Detect which cell encompasses the target text, then output its [x, y] center coordinate. 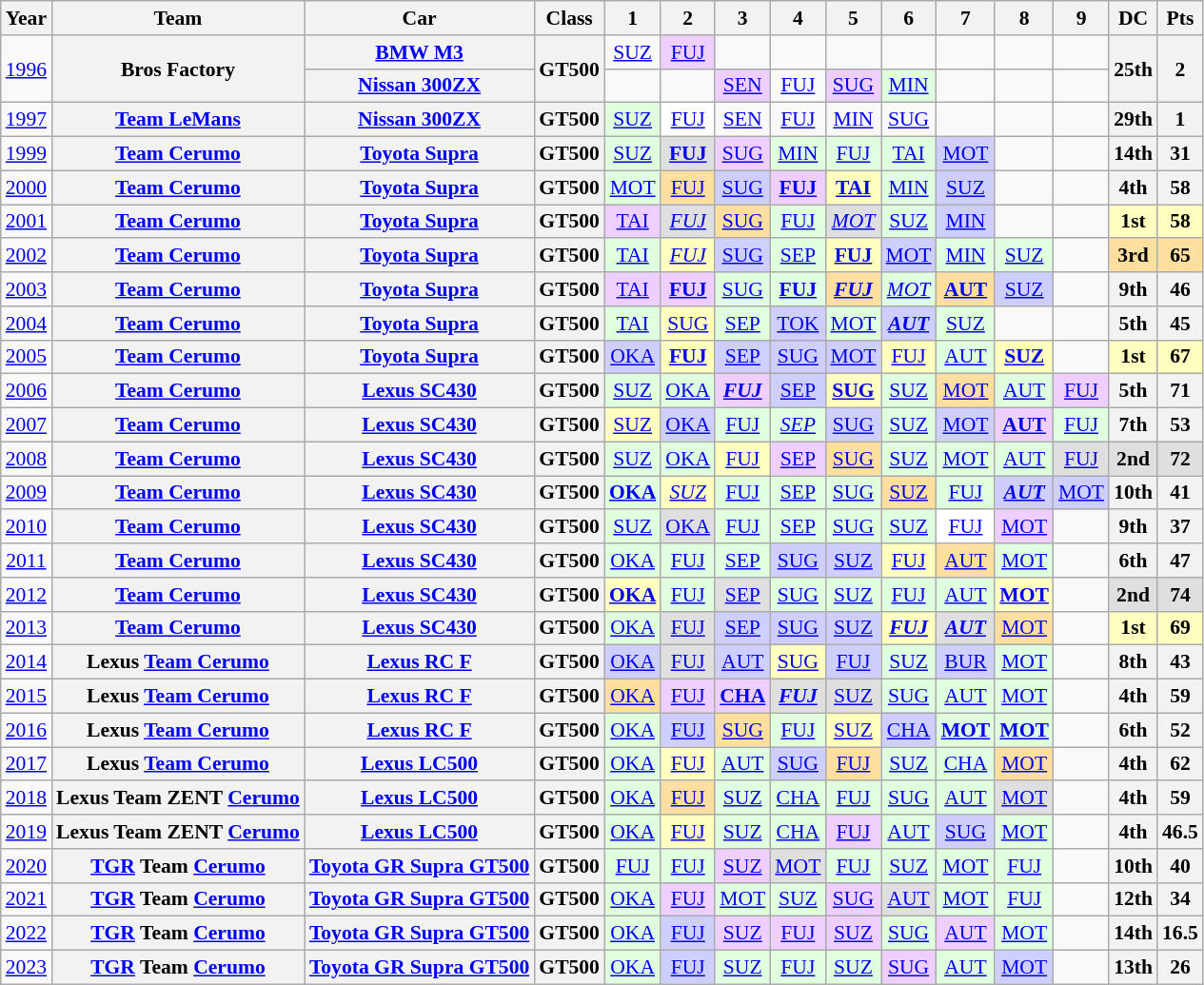
71 [1180, 391]
67 [1180, 357]
2016 [27, 730]
74 [1180, 595]
31 [1180, 154]
46 [1180, 289]
5 [853, 18]
Team LeMans [178, 120]
Car [419, 18]
43 [1180, 662]
47 [1180, 561]
65 [1180, 256]
2020 [27, 866]
9 [1081, 18]
53 [1180, 425]
2008 [27, 459]
2011 [27, 561]
7th [1133, 425]
37 [1180, 527]
8 [1024, 18]
29th [1133, 120]
26 [1180, 968]
Class [569, 18]
25th [1133, 69]
1999 [27, 154]
Year [27, 18]
2006 [27, 391]
46.5 [1180, 832]
2018 [27, 798]
2010 [27, 527]
BUR [966, 662]
16.5 [1180, 934]
BMW M3 [419, 52]
13th [1133, 968]
41 [1180, 493]
2015 [27, 697]
52 [1180, 730]
7 [966, 18]
Team [178, 18]
3rd [1133, 256]
6 [909, 18]
2002 [27, 256]
3 [742, 18]
62 [1180, 764]
Pts [1180, 18]
2019 [27, 832]
1996 [27, 69]
2007 [27, 425]
2009 [27, 493]
2021 [27, 899]
72 [1180, 459]
8th [1133, 662]
2000 [27, 187]
40 [1180, 866]
2017 [27, 764]
DC [1133, 18]
2005 [27, 357]
69 [1180, 628]
1997 [27, 120]
4 [798, 18]
2013 [27, 628]
34 [1180, 899]
2023 [27, 968]
2014 [27, 662]
Bros Factory [178, 69]
2004 [27, 324]
45 [1180, 324]
TOK [798, 324]
2022 [27, 934]
12th [1133, 899]
2003 [27, 289]
2012 [27, 595]
2001 [27, 222]
